Provide the (x, y) coordinate of the cell's center where the given text is located.  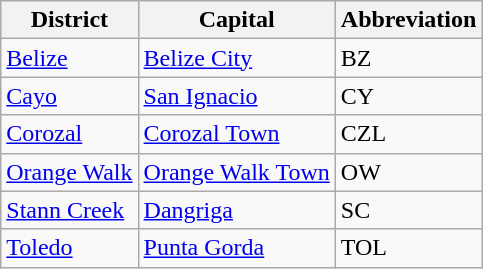
Punta Gorda (236, 248)
Corozal Town (236, 134)
BZ (408, 58)
CY (408, 96)
Cayo (70, 96)
Orange Walk (70, 172)
Orange Walk Town (236, 172)
Capital (236, 20)
Corozal (70, 134)
TOL (408, 248)
SC (408, 210)
District (70, 20)
Belize City (236, 58)
OW (408, 172)
Belize (70, 58)
San Ignacio (236, 96)
Toledo (70, 248)
CZL (408, 134)
Stann Creek (70, 210)
Abbreviation (408, 20)
Dangriga (236, 210)
